Pinpoint the cell where the given text exists, returning its (X, Y) midpoint coordinate. 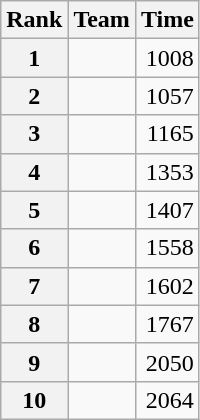
6 (34, 248)
1008 (167, 58)
1602 (167, 286)
1767 (167, 324)
1 (34, 58)
2 (34, 96)
Rank (34, 20)
1057 (167, 96)
3 (34, 134)
1165 (167, 134)
8 (34, 324)
10 (34, 400)
4 (34, 172)
5 (34, 210)
2050 (167, 362)
Team (102, 20)
2064 (167, 400)
Time (167, 20)
1407 (167, 210)
9 (34, 362)
7 (34, 286)
1353 (167, 172)
1558 (167, 248)
